Provide the (X, Y) coordinate of the cell's center where the given text is located.  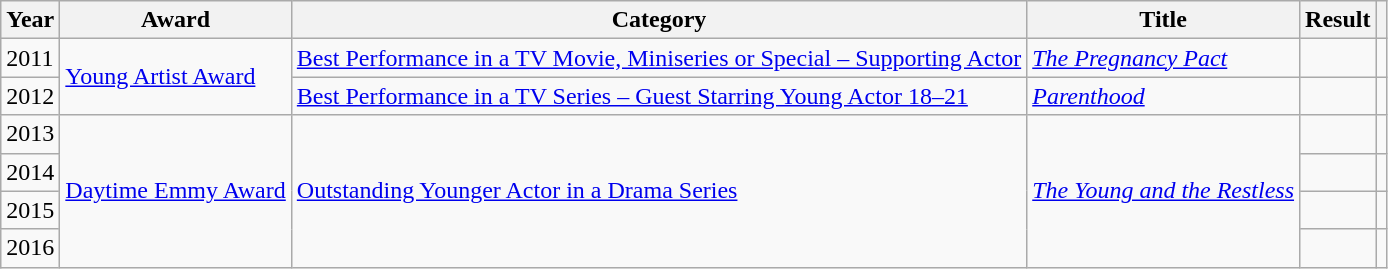
Award (176, 20)
Daytime Emmy Award (176, 191)
The Young and the Restless (1164, 191)
2011 (30, 58)
Best Performance in a TV Series – Guest Starring Young Actor 18–21 (658, 96)
The Pregnancy Pact (1164, 58)
2015 (30, 210)
Category (658, 20)
Title (1164, 20)
Outstanding Younger Actor in a Drama Series (658, 191)
Young Artist Award (176, 77)
Best Performance in a TV Movie, Miniseries or Special – Supporting Actor (658, 58)
Year (30, 20)
Parenthood (1164, 96)
Result (1338, 20)
2016 (30, 248)
2014 (30, 172)
2012 (30, 96)
2013 (30, 134)
